Pinpoint the cell where the given text exists, returning its [x, y] midpoint coordinate. 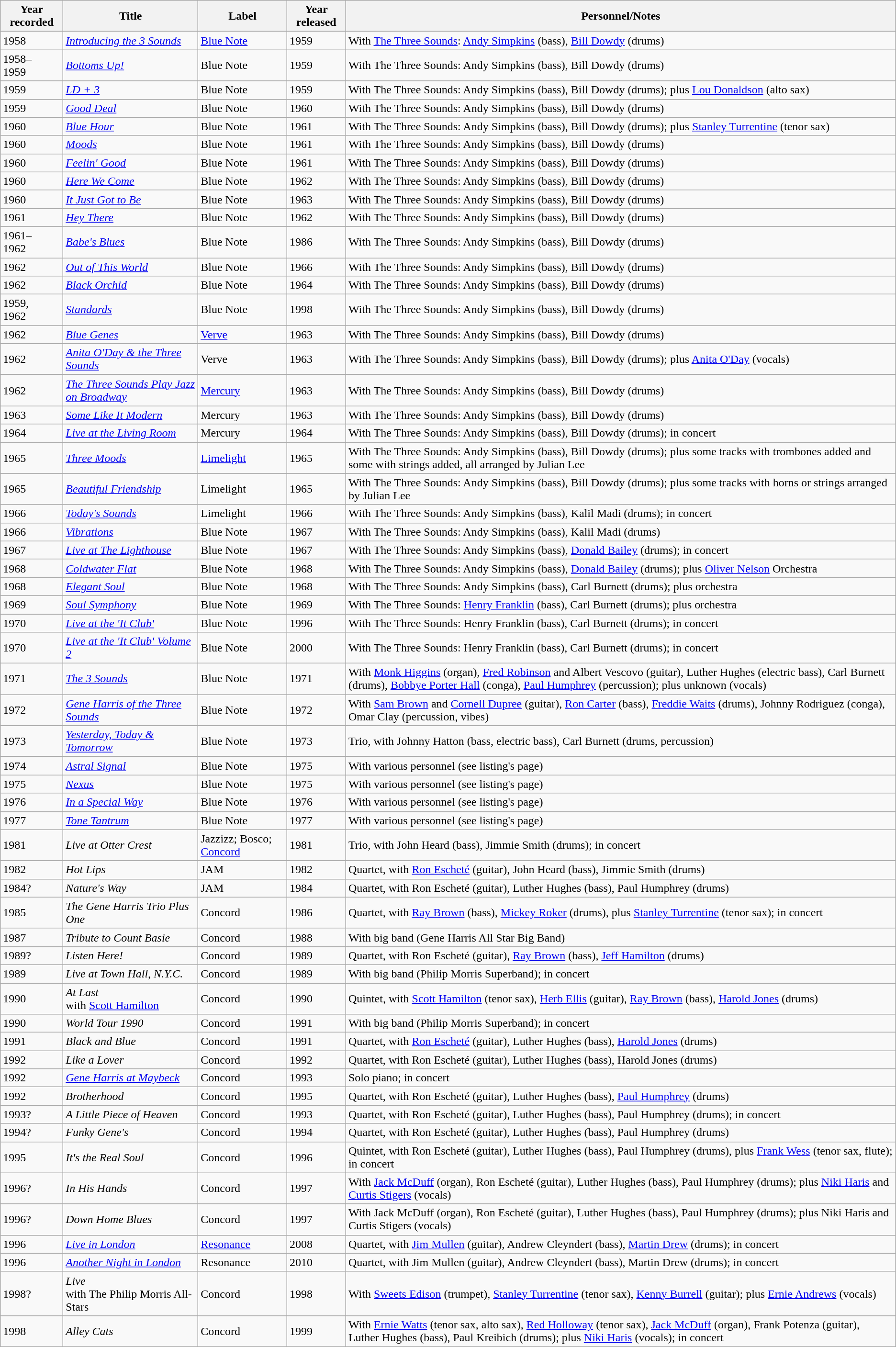
With big band (Gene Harris All Star Big Band) [620, 937]
The Gene Harris Trio Plus One [131, 912]
Jazzizz; Bosco; Concord [243, 845]
Yesterday, Today & Tomorrow [131, 741]
Live at the 'It Club' [131, 623]
Funky Gene's [131, 1133]
Live at The Lighthouse [131, 550]
1999 [316, 1331]
With The Three Sounds: Andy Simpkins (bass), Bill Dowdy (drums); in concert [620, 433]
With Sam Brown and Cornell Dupree (guitar), Ron Carter (bass), Freddie Waits (drums), Johnny Rodriguez (conga), Omar Clay (percussion, vibes) [620, 710]
1987 [32, 937]
With Sweets Edison (trumpet), Stanley Turrentine (tenor sax), Kenny Burrell (guitar); plus Ernie Andrews (vocals) [620, 1293]
Feelin' Good [131, 163]
Hot Lips [131, 870]
With The Three Sounds: Andy Simpkins (bass), Carl Burnett (drums); plus orchestra [620, 586]
Label [243, 16]
2008 [316, 1244]
Hey There [131, 217]
1958–1959 [32, 65]
Another Night in London [131, 1262]
Some Like It Modern [131, 415]
Good Deal [131, 108]
Introducing the 3 Sounds [131, 41]
Coldwater Flat [131, 568]
Personnel/Notes [620, 16]
Three Moods [131, 458]
1958 [32, 41]
Alley Cats [131, 1331]
Bottoms Up! [131, 65]
Like a Lover [131, 1060]
Brotherhood [131, 1096]
Live in London [131, 1244]
The Three Sounds Play Jazz on Broadway [131, 391]
1998? [32, 1293]
Title [131, 16]
Gene Harris of the Three Sounds [131, 710]
Live at the 'It Club' Volume 2 [131, 648]
1988 [316, 937]
With The Three Sounds: Andy Simpkins (bass), Kalil Madi (drums); in concert [620, 514]
1984? [32, 888]
Out of This World [131, 267]
Anita O'Day & the Three Sounds [131, 359]
Tone Tantrum [131, 820]
1961–1962 [32, 242]
1984 [316, 888]
Nature's Way [131, 888]
With The Three Sounds: Henry Franklin (bass), Carl Burnett (drums); plus orchestra [620, 605]
Year recorded [32, 16]
Beautiful Friendship [131, 489]
1959,1962 [32, 310]
1974 [32, 766]
1993? [32, 1114]
Here We Come [131, 181]
1989? [32, 955]
Today's Sounds [131, 514]
Soul Symphony [131, 605]
2010 [316, 1262]
1994 [316, 1133]
Quintet, with Ron Escheté (guitar), Luther Hughes (bass), Paul Humphrey (drums), plus Frank Wess (tenor sax, flute); in concert [620, 1157]
Nexus [131, 784]
Live at Town Hall, N.Y.C. [131, 974]
Moods [131, 145]
Babe's Blues [131, 242]
It Just Got to Be [131, 199]
LD + 3 [131, 90]
With The Three Sounds: Andy Simpkins (bass), Bill Dowdy (drums); plus Lou Donaldson (alto sax) [620, 90]
Black and Blue [131, 1042]
The 3 Sounds [131, 679]
With The Three Sounds: Andy Simpkins (bass), Bill Dowdy (drums); plus some tracks with horns or strings arranged by Julian Lee [620, 489]
Live at Otter Crest [131, 845]
Trio, with John Heard (bass), Jimmie Smith (drums); in concert [620, 845]
2000 [316, 648]
Quartet, with Ron Escheté (guitar), John Heard (bass), Jimmie Smith (drums) [620, 870]
World Tour 1990 [131, 1023]
Quartet, with Ray Brown (bass), Mickey Roker (drums), plus Stanley Turrentine (tenor sax); in concert [620, 912]
Quintet, with Scott Hamilton (tenor sax), Herb Ellis (guitar), Ray Brown (bass), Harold Jones (drums) [620, 999]
Gene Harris at Maybeck [131, 1078]
Black Orchid [131, 285]
In His Hands [131, 1188]
Vibrations [131, 532]
Live at the Living Room [131, 433]
Quartet, with Ron Escheté (guitar), Luther Hughes (bass), Paul Humphrey (drums); in concert [620, 1114]
1985 [32, 912]
With The Three Sounds: Andy Simpkins (bass), Donald Bailey (drums); plus Oliver Nelson Orchestra [620, 568]
Trio, with Johnny Hatton (bass, electric bass), Carl Burnett (drums, percussion) [620, 741]
1994? [32, 1133]
With The Three Sounds: Andy Simpkins (bass), Kalil Madi (drums) [620, 532]
Solo piano; in concert [620, 1078]
Quartet, with Ron Escheté (guitar), Ray Brown (bass), Jeff Hamilton (drums) [620, 955]
Tribute to Count Basie [131, 937]
Blue Hour [131, 126]
A Little Piece of Heaven [131, 1114]
Elegant Soul [131, 586]
With The Three Sounds: Andy Simpkins (bass), Bill Dowdy (drums); plus Stanley Turrentine (tenor sax) [620, 126]
In a Special Way [131, 802]
It's the Real Soul [131, 1157]
At Last with Scott Hamilton [131, 999]
Live with The Philip Morris All-Stars [131, 1293]
With The Three Sounds: Andy Simpkins (bass), Bill Dowdy (drums); plus Anita O'Day (vocals) [620, 359]
Astral Signal [131, 766]
Blue Genes [131, 335]
With The Three Sounds: Andy Simpkins (bass), Donald Bailey (drums); in concert [620, 550]
Standards [131, 310]
Listen Here! [131, 955]
Down Home Blues [131, 1220]
Year released [316, 16]
